From the cell containing the given text, extract its center point as [x, y] coordinate. 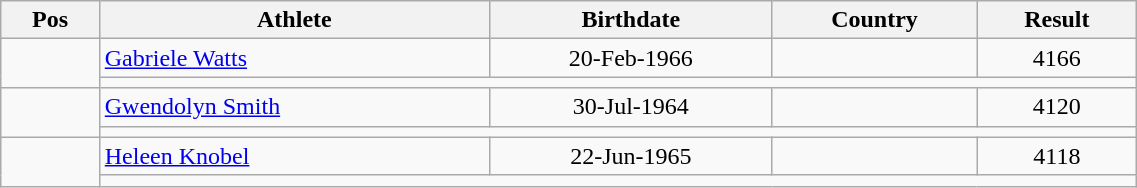
30-Jul-1964 [630, 107]
Birthdate [630, 20]
Gabriele Watts [294, 58]
Athlete [294, 20]
Heleen Knobel [294, 156]
4166 [1057, 58]
Country [874, 20]
4120 [1057, 107]
Result [1057, 20]
Pos [50, 20]
22-Jun-1965 [630, 156]
4118 [1057, 156]
20-Feb-1966 [630, 58]
Gwendolyn Smith [294, 107]
